Scan for the cell matching the given text and deliver its (x, y) coordinate at center. 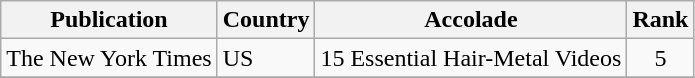
5 (660, 58)
15 Essential Hair-Metal Videos (471, 58)
The New York Times (109, 58)
Publication (109, 20)
US (266, 58)
Accolade (471, 20)
Country (266, 20)
Rank (660, 20)
